Capture the cell that displays the provided text and extract its [X, Y] central coordinate. 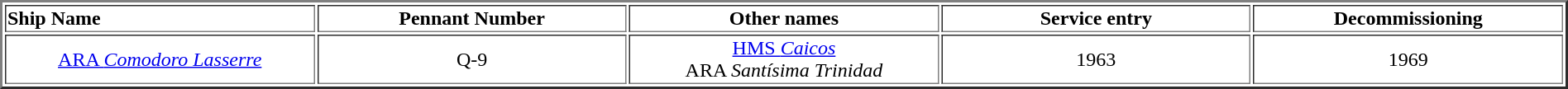
Decommissioning [1408, 18]
Other names [784, 18]
ARA Comodoro Lasserre [160, 59]
Q-9 [471, 59]
Pennant Number [471, 18]
Ship Name [160, 18]
HMS Caicos ARA Santísima Trinidad [784, 59]
Service entry [1096, 18]
1963 [1096, 59]
1969 [1408, 59]
